Determine the [X, Y] coordinate at the center of the cell enclosing the given text.  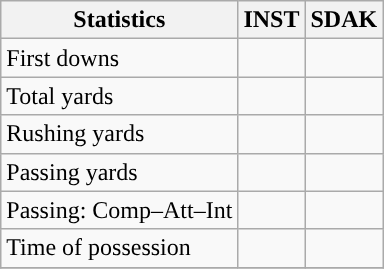
Passing: Comp–Att–Int [120, 210]
Total yards [120, 96]
Rushing yards [120, 134]
SDAK [344, 20]
INST [272, 20]
Time of possession [120, 248]
Statistics [120, 20]
Passing yards [120, 172]
First downs [120, 58]
